Determine the [x, y] coordinate at the center of the cell enclosing the given text.  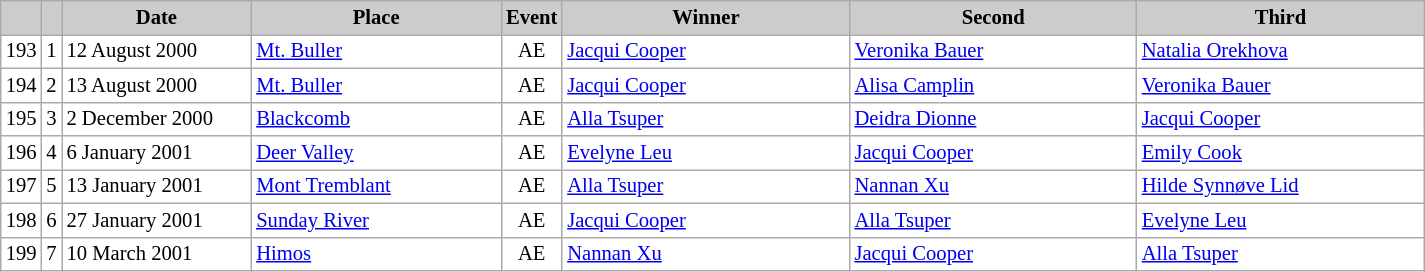
Hilde Synnøve Lid [1280, 186]
Date [157, 17]
4 [51, 153]
Deidra Dionne [994, 119]
Place [376, 17]
193 [22, 51]
10 March 2001 [157, 254]
13 August 2000 [157, 85]
Emily Cook [1280, 153]
6 January 2001 [157, 153]
7 [51, 254]
27 January 2001 [157, 220]
Deer Valley [376, 153]
199 [22, 254]
Blackcomb [376, 119]
Mont Tremblant [376, 186]
3 [51, 119]
194 [22, 85]
2 [51, 85]
12 August 2000 [157, 51]
Event [532, 17]
13 January 2001 [157, 186]
Third [1280, 17]
Natalia Orekhova [1280, 51]
Alisa Camplin [994, 85]
198 [22, 220]
5 [51, 186]
197 [22, 186]
195 [22, 119]
2 December 2000 [157, 119]
1 [51, 51]
Second [994, 17]
6 [51, 220]
Sunday River [376, 220]
196 [22, 153]
Winner [706, 17]
Himos [376, 254]
